Extract the [X, Y] coordinate from the center of the cell holding the provided text.  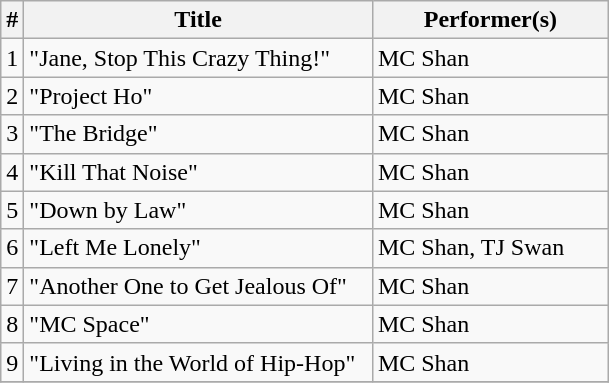
"Down by Law" [198, 210]
4 [12, 172]
MC Shan, TJ Swan [490, 248]
"MC Space" [198, 324]
6 [12, 248]
"The Bridge" [198, 134]
1 [12, 58]
9 [12, 362]
"Project Ho" [198, 96]
3 [12, 134]
7 [12, 286]
"Living in the World of Hip-Hop" [198, 362]
8 [12, 324]
"Kill That Noise" [198, 172]
"Left Me Lonely" [198, 248]
Title [198, 20]
# [12, 20]
"Another One to Get Jealous Of" [198, 286]
Performer(s) [490, 20]
"Jane, Stop This Crazy Thing!" [198, 58]
2 [12, 96]
5 [12, 210]
